Pinpoint the cell where the given text exists, returning its (X, Y) midpoint coordinate. 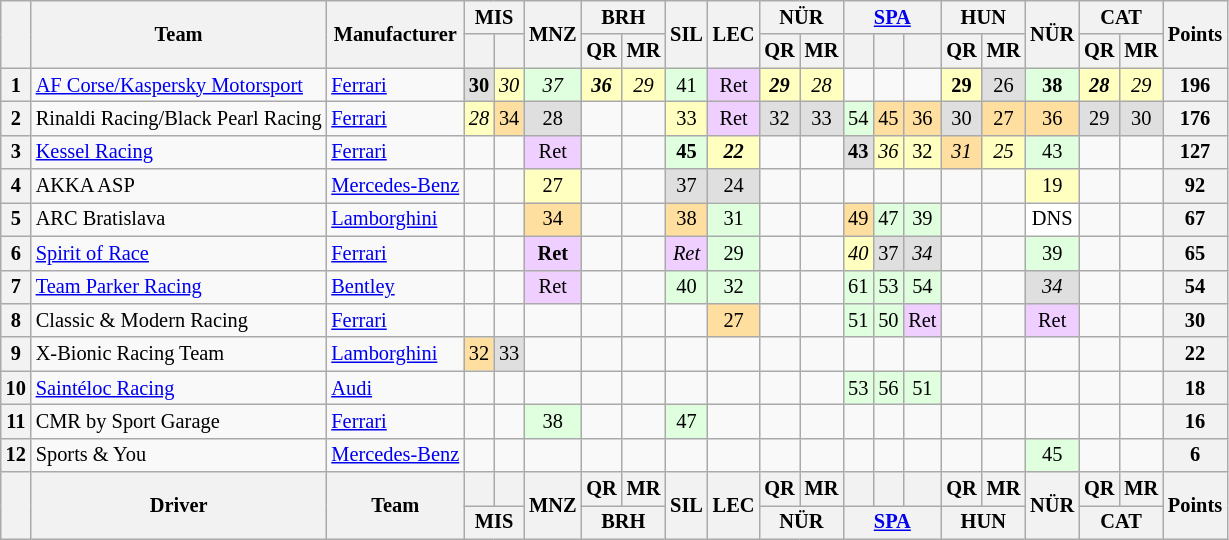
1 (16, 85)
Rinaldi Racing/Black Pearl Racing (179, 118)
18 (1195, 388)
Bentley (395, 287)
Team Parker Racing (179, 287)
Manufacturer (395, 34)
41 (686, 85)
Classic & Modern Racing (179, 320)
Driver (179, 506)
67 (1195, 219)
5 (16, 219)
127 (1195, 152)
11 (16, 421)
49 (858, 219)
2 (16, 118)
Kessel Racing (179, 152)
8 (16, 320)
DNS (1052, 219)
X-Bionic Racing Team (179, 354)
176 (1195, 118)
3 (16, 152)
65 (1195, 253)
24 (734, 186)
50 (888, 320)
61 (858, 287)
25 (1004, 152)
56 (888, 388)
196 (1195, 85)
92 (1195, 186)
Audi (395, 388)
Saintéloc Racing (179, 388)
16 (1195, 421)
7 (16, 287)
AKKA ASP (179, 186)
9 (16, 354)
CMR by Sport Garage (179, 421)
12 (16, 455)
Spirit of Race (179, 253)
26 (1004, 85)
4 (16, 186)
ARC Bratislava (179, 219)
Sports & You (179, 455)
10 (16, 388)
19 (1052, 186)
AF Corse/Kaspersky Motorsport (179, 85)
